Output the [x, y] coordinate of the center of the cell containing the given text.  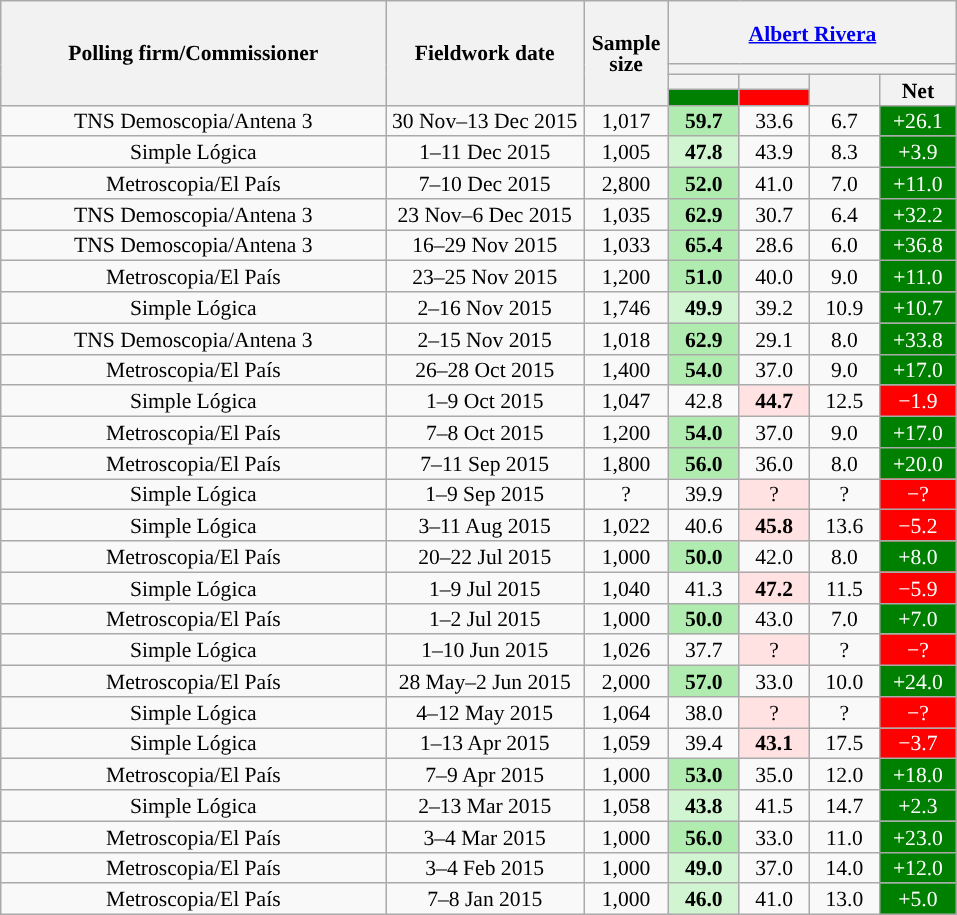
14.0 [844, 868]
1–9 Oct 2015 [485, 402]
12.0 [844, 774]
+23.0 [918, 836]
39.2 [774, 308]
59.7 [704, 120]
65.4 [704, 246]
2–15 Nov 2015 [485, 338]
3–11 Aug 2015 [485, 526]
42.0 [774, 556]
26–28 Oct 2015 [485, 370]
Sample size [626, 53]
17.5 [844, 744]
14.7 [844, 806]
28 May–2 Jun 2015 [485, 682]
30 Nov–13 Dec 2015 [485, 120]
Net [918, 90]
Fieldwork date [485, 53]
1,059 [626, 744]
1,005 [626, 152]
45.8 [774, 526]
1,026 [626, 650]
7–10 Dec 2015 [485, 184]
4–12 May 2015 [485, 712]
7–8 Oct 2015 [485, 432]
1,400 [626, 370]
1–2 Jul 2015 [485, 618]
11.0 [844, 836]
−5.9 [918, 588]
35.0 [774, 774]
47.2 [774, 588]
7–11 Sep 2015 [485, 464]
+24.0 [918, 682]
1–9 Sep 2015 [485, 494]
1,047 [626, 402]
33.6 [774, 120]
+33.8 [918, 338]
8.3 [844, 152]
Albert Rivera [813, 32]
1,040 [626, 588]
51.0 [704, 276]
6.0 [844, 246]
3–4 Mar 2015 [485, 836]
13.6 [844, 526]
2,800 [626, 184]
47.8 [704, 152]
11.5 [844, 588]
12.5 [844, 402]
−1.9 [918, 402]
+10.7 [918, 308]
+12.0 [918, 868]
41.3 [704, 588]
39.9 [704, 494]
Polling firm/Commissioner [194, 53]
1,746 [626, 308]
+2.3 [918, 806]
44.7 [774, 402]
49.9 [704, 308]
57.0 [704, 682]
43.0 [774, 618]
+7.0 [918, 618]
40.0 [774, 276]
23–25 Nov 2015 [485, 276]
1,017 [626, 120]
23 Nov–6 Dec 2015 [485, 214]
2–16 Nov 2015 [485, 308]
40.6 [704, 526]
1–11 Dec 2015 [485, 152]
1,022 [626, 526]
42.8 [704, 402]
1,058 [626, 806]
49.0 [704, 868]
6.7 [844, 120]
7–8 Jan 2015 [485, 900]
53.0 [704, 774]
+20.0 [918, 464]
1,064 [626, 712]
−3.7 [918, 744]
10.0 [844, 682]
1–13 Apr 2015 [485, 744]
16–29 Nov 2015 [485, 246]
28.6 [774, 246]
1,035 [626, 214]
43.1 [774, 744]
2,000 [626, 682]
+8.0 [918, 556]
+26.1 [918, 120]
3–4 Feb 2015 [485, 868]
39.4 [704, 744]
13.0 [844, 900]
1–9 Jul 2015 [485, 588]
1,800 [626, 464]
+36.8 [918, 246]
43.9 [774, 152]
10.9 [844, 308]
52.0 [704, 184]
43.8 [704, 806]
1,018 [626, 338]
37.7 [704, 650]
1–10 Jun 2015 [485, 650]
38.0 [704, 712]
−5.2 [918, 526]
6.4 [844, 214]
+3.9 [918, 152]
2–13 Mar 2015 [485, 806]
46.0 [704, 900]
7–9 Apr 2015 [485, 774]
+18.0 [918, 774]
+5.0 [918, 900]
20–22 Jul 2015 [485, 556]
30.7 [774, 214]
1,033 [626, 246]
+32.2 [918, 214]
29.1 [774, 338]
36.0 [774, 464]
41.5 [774, 806]
